Find where the given text appears and provide that cell's center as [x, y] coordinate. 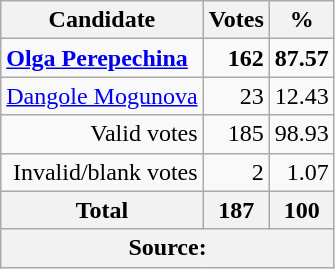
Candidate [102, 20]
162 [236, 58]
% [302, 20]
Valid votes [102, 134]
Source: [168, 248]
98.93 [302, 134]
87.57 [302, 58]
23 [236, 96]
Votes [236, 20]
Total [102, 210]
Olga Perepechina [102, 58]
Invalid/blank votes [102, 172]
1.07 [302, 172]
12.43 [302, 96]
100 [302, 210]
185 [236, 134]
2 [236, 172]
Dangole Mogunova [102, 96]
187 [236, 210]
